Output the [X, Y] coordinate of the center of the cell containing the given text.  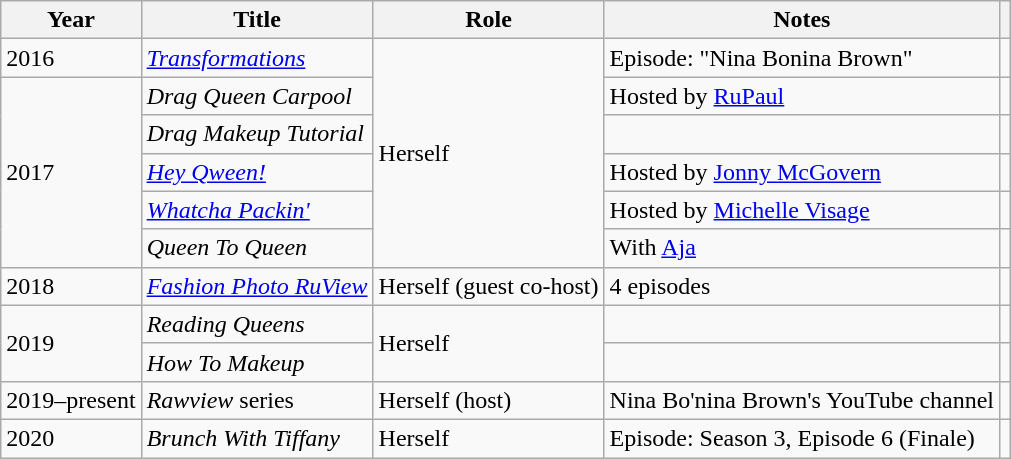
Herself (guest co-host) [488, 286]
2020 [71, 438]
Herself (host) [488, 400]
Drag Makeup Tutorial [257, 134]
Year [71, 20]
Transformations [257, 58]
Hey Qween! [257, 172]
2017 [71, 172]
Queen To Queen [257, 248]
Rawview series [257, 400]
Nina Bo'nina Brown's YouTube channel [802, 400]
Role [488, 20]
Reading Queens [257, 324]
2019 [71, 343]
Episode: "Nina Bonina Brown" [802, 58]
2016 [71, 58]
2019–present [71, 400]
Brunch With Tiffany [257, 438]
Episode: Season 3, Episode 6 (Finale) [802, 438]
Hosted by Jonny McGovern [802, 172]
Fashion Photo RuView [257, 286]
2018 [71, 286]
Hosted by RuPaul [802, 96]
How To Makeup [257, 362]
Whatcha Packin' [257, 210]
Title [257, 20]
Hosted by Michelle Visage [802, 210]
Drag Queen Carpool [257, 96]
With Aja [802, 248]
Notes [802, 20]
4 episodes [802, 286]
